Pinpoint the cell where the given text exists, returning its [x, y] midpoint coordinate. 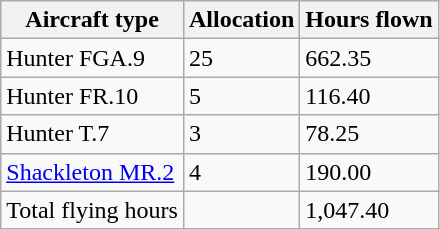
3 [241, 134]
116.40 [369, 96]
Shackleton MR.2 [92, 172]
Hours flown [369, 20]
78.25 [369, 134]
Hunter T.7 [92, 134]
662.35 [369, 58]
1,047.40 [369, 210]
Aircraft type [92, 20]
Allocation [241, 20]
25 [241, 58]
5 [241, 96]
190.00 [369, 172]
Hunter FGA.9 [92, 58]
Hunter FR.10 [92, 96]
Total flying hours [92, 210]
4 [241, 172]
